Determine the [X, Y] coordinate at the center of the cell enclosing the given text.  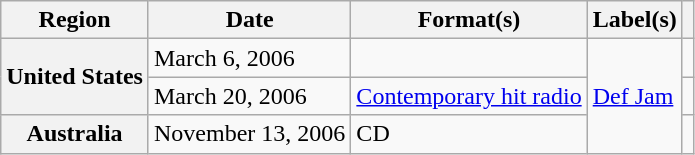
Label(s) [634, 20]
CD [469, 134]
United States [75, 77]
March 6, 2006 [249, 58]
Def Jam [634, 96]
Region [75, 20]
November 13, 2006 [249, 134]
Date [249, 20]
Australia [75, 134]
Contemporary hit radio [469, 96]
Format(s) [469, 20]
March 20, 2006 [249, 96]
